From the cell containing the given text, extract its center point as [x, y] coordinate. 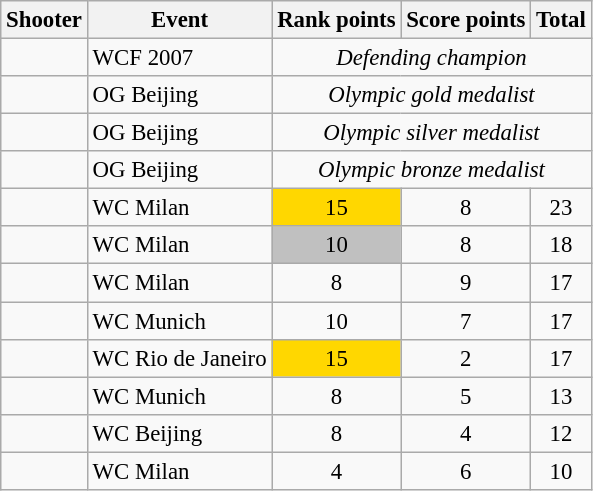
Event [180, 20]
WC Rio de Janeiro [180, 358]
Score points [466, 20]
23 [561, 208]
18 [561, 245]
7 [466, 321]
Total [561, 20]
Shooter [44, 20]
WCF 2007 [180, 58]
Olympic bronze medalist [432, 170]
2 [466, 358]
Olympic gold medalist [432, 95]
9 [466, 283]
6 [466, 471]
5 [466, 396]
WC Beijing [180, 433]
Defending champion [432, 58]
13 [561, 396]
Olympic silver medalist [432, 133]
12 [561, 433]
Rank points [336, 20]
